Find where the given text appears and provide that cell's center as (x, y) coordinate. 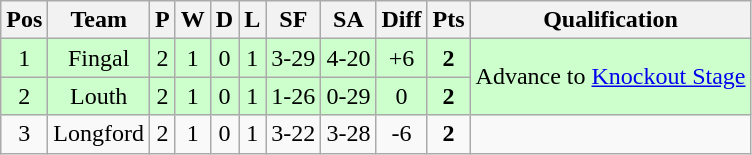
Team (99, 20)
+6 (402, 58)
Louth (99, 96)
D (224, 20)
L (252, 20)
0-29 (348, 96)
Pos (24, 20)
3-22 (294, 134)
3-29 (294, 58)
Fingal (99, 58)
4-20 (348, 58)
3-28 (348, 134)
P (163, 20)
1-26 (294, 96)
W (192, 20)
SA (348, 20)
SF (294, 20)
3 (24, 134)
Qualification (610, 20)
Longford (99, 134)
Pts (448, 20)
Diff (402, 20)
Advance to Knockout Stage (610, 77)
-6 (402, 134)
